Scan for the cell matching the given text and deliver its (X, Y) coordinate at center. 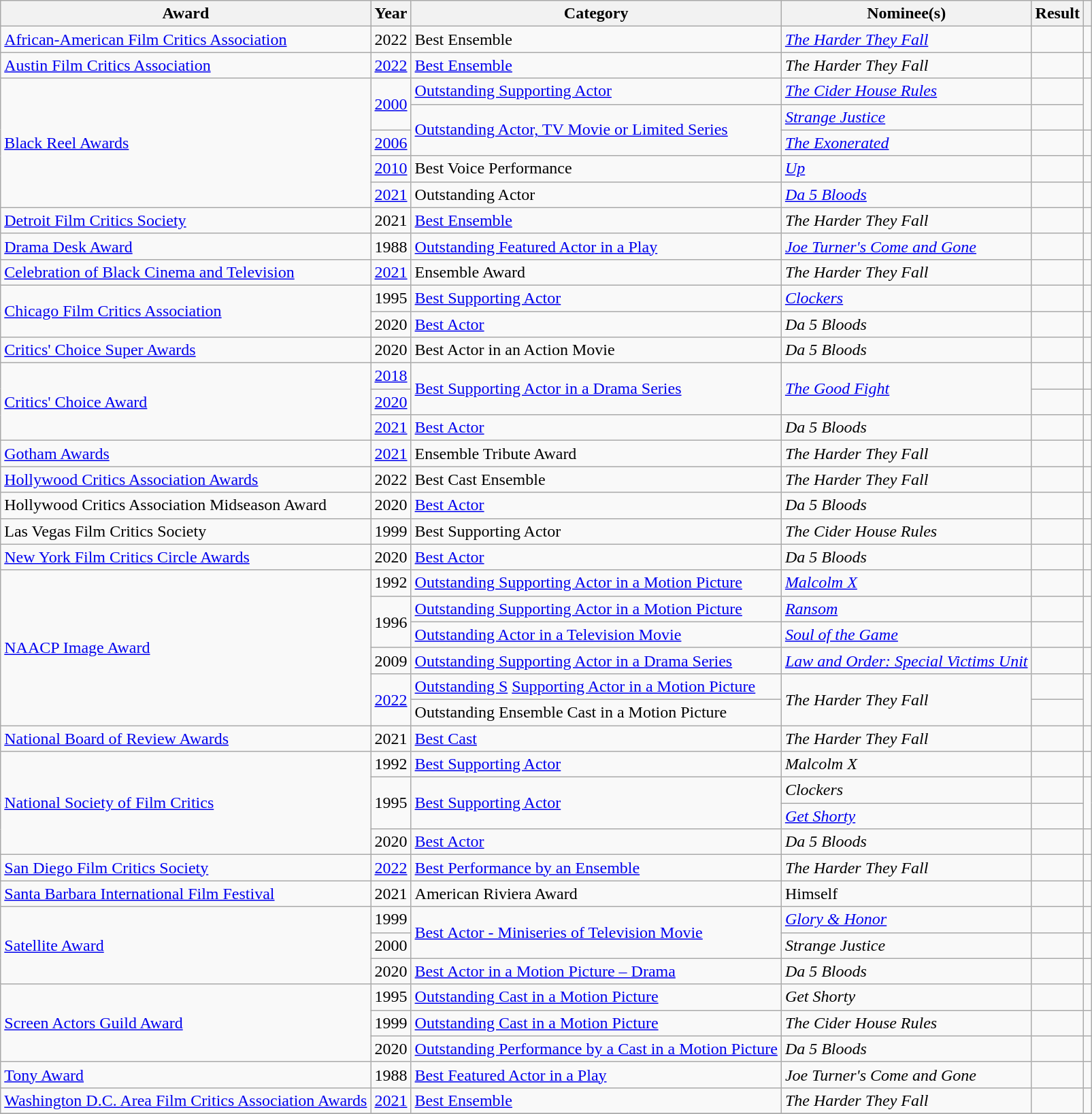
Outstanding Supporting Actor (596, 91)
African-American Film Critics Association (186, 39)
Screen Actors Guild Award (186, 1023)
Tony Award (186, 1075)
Up (906, 169)
1996 (391, 622)
Outstanding Actor, TV Movie or Limited Series (596, 130)
Satellite Award (186, 945)
Law and Order: Special Victims Unit (906, 660)
Ensemble Tribute Award (596, 454)
Las Vegas Film Critics Society (186, 531)
Best Supporting Actor in a Drama Series (596, 389)
Critics' Choice Award (186, 402)
Result (1057, 14)
Washington D.C. Area Film Critics Association Awards (186, 1100)
Outstanding Ensemble Cast in a Motion Picture (596, 712)
Critics' Choice Super Awards (186, 350)
Award (186, 14)
The Good Fight (906, 389)
Best Voice Performance (596, 169)
Soul of the Game (906, 635)
2018 (391, 376)
New York Film Critics Circle Awards (186, 557)
Glory & Honor (906, 919)
National Society of Film Critics (186, 803)
Hollywood Critics Association Awards (186, 479)
Drama Desk Award (186, 246)
Best Actor - Miniseries of Television Movie (596, 932)
2009 (391, 660)
Detroit Film Critics Society (186, 220)
Best Actor in an Action Movie (596, 350)
San Diego Film Critics Society (186, 868)
Outstanding S Supporting Actor in a Motion Picture (596, 686)
Best Cast (596, 738)
Austin Film Critics Association (186, 65)
The Exonerated (906, 143)
Nominee(s) (906, 14)
National Board of Review Awards (186, 738)
Category (596, 14)
Year (391, 14)
Outstanding Actor in a Television Movie (596, 635)
Himself (906, 894)
2006 (391, 143)
Best Actor in a Motion Picture – Drama (596, 971)
Ensemble Award (596, 272)
Ransom (906, 609)
Outstanding Actor (596, 195)
American Riviera Award (596, 894)
Hollywood Critics Association Midseason Award (186, 505)
Black Reel Awards (186, 143)
Best Cast Ensemble (596, 479)
Santa Barbara International Film Festival (186, 894)
Celebration of Black Cinema and Television (186, 272)
Gotham Awards (186, 454)
NAACP Image Award (186, 647)
Best Performance by an Ensemble (596, 868)
Outstanding Supporting Actor in a Drama Series (596, 660)
Best Featured Actor in a Play (596, 1075)
Chicago Film Critics Association (186, 311)
Outstanding Featured Actor in a Play (596, 246)
2010 (391, 169)
Outstanding Performance by a Cast in a Motion Picture (596, 1049)
